Identify which cell holds the provided text, then report its [X, Y] central coordinate. 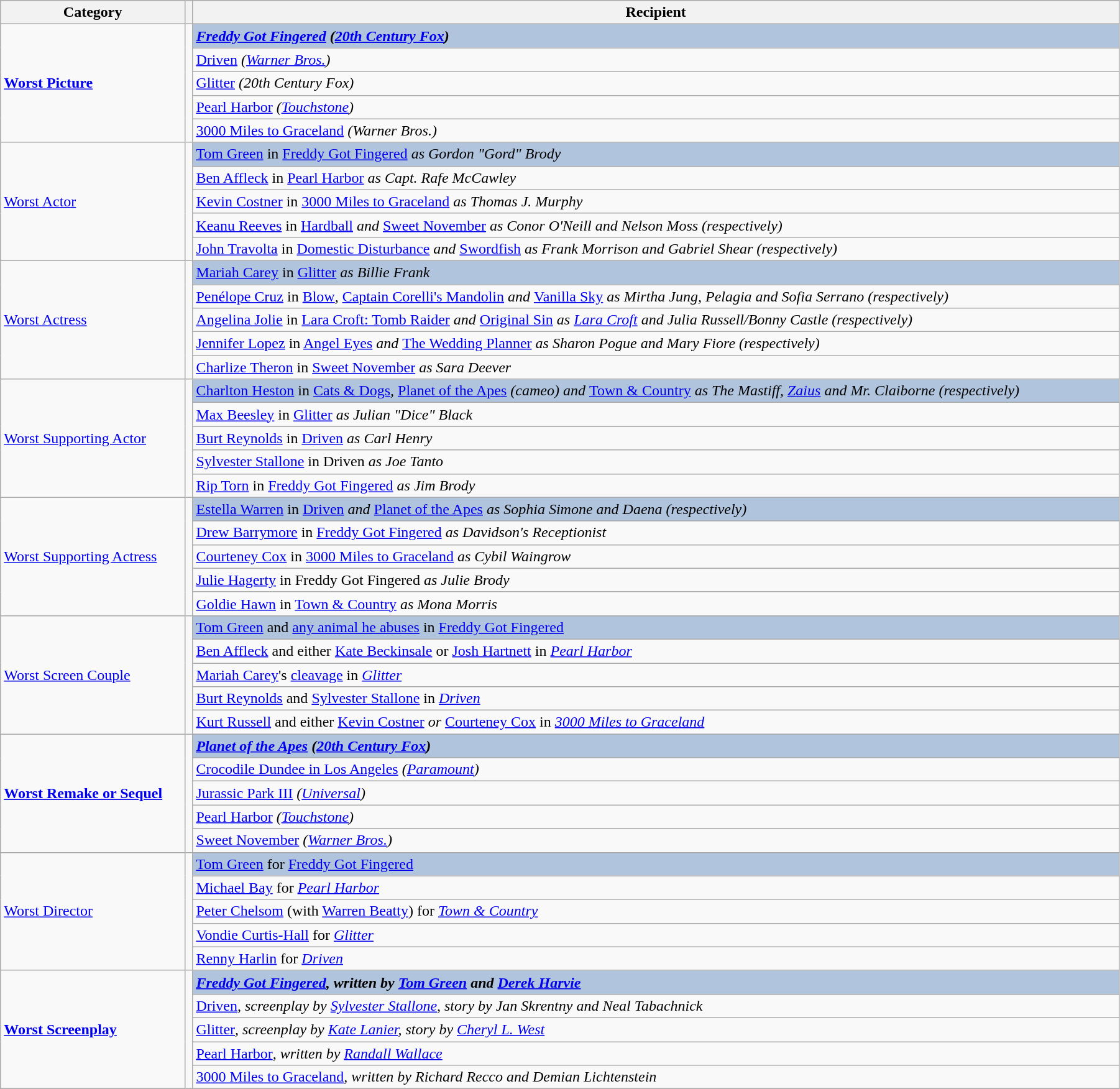
Ben Affleck in Pearl Harbor as Capt. Rafe McCawley [656, 178]
Glitter (20th Century Fox) [656, 83]
Worst Actor [93, 201]
3000 Miles to Graceland (Warner Bros.) [656, 131]
Tom Green for Freddy Got Fingered [656, 864]
Angelina Jolie in Lara Croft: Tomb Raider and Original Sin as Lara Croft and Julia Russell/Bonny Castle (respectively) [656, 320]
Julie Hagerty in Freddy Got Fingered as Julie Brody [656, 580]
Pearl Harbor, written by Randall Wallace [656, 1054]
Worst Remake or Sequel [93, 793]
Worst Picture [93, 83]
Keanu Reeves in Hardball and Sweet November as Conor O'Neill and Nelson Moss (respectively) [656, 225]
Peter Chelsom (with Warren Beatty) for Town & Country [656, 911]
Crocodile Dundee in Los Angeles (Paramount) [656, 770]
Jennifer Lopez in Angel Eyes and The Wedding Planner as Sharon Pogue and Mary Fiore (respectively) [656, 344]
Rip Torn in Freddy Got Fingered as Jim Brody [656, 485]
Max Beesley in Glitter as Julian "Dice" Black [656, 415]
Drew Barrymore in Freddy Got Fingered as Davidson's Receptionist [656, 533]
Mariah Carey in Glitter as Billie Frank [656, 272]
Worst Supporting Actress [93, 556]
Burt Reynolds in Driven as Carl Henry [656, 438]
Burt Reynolds and Sylvester Stallone in Driven [656, 699]
Freddy Got Fingered, written by Tom Green and Derek Harvie [656, 982]
Worst Screen Couple [93, 674]
Renny Harlin for Driven [656, 958]
Charlize Theron in Sweet November as Sara Deever [656, 367]
Recipient [656, 12]
Mariah Carey's cleavage in Glitter [656, 674]
Worst Actress [93, 319]
Charlton Heston in Cats & Dogs, Planet of the Apes (cameo) and Town & Country as The Mastiff, Zaius and Mr. Claiborne (respectively) [656, 391]
Ben Affleck and either Kate Beckinsale or Josh Hartnett in Pearl Harbor [656, 651]
3000 Miles to Graceland, written by Richard Recco and Demian Lichtenstein [656, 1077]
Planet of the Apes (20th Century Fox) [656, 746]
Tom Green and any animal he abuses in Freddy Got Fingered [656, 627]
Jurassic Park III (Universal) [656, 793]
Sylvester Stallone in Driven as Joe Tanto [656, 462]
Driven, screenplay by Sylvester Stallone, story by Jan Skrentny and Neal Tabachnick [656, 1006]
Kevin Costner in 3000 Miles to Graceland as Thomas J. Murphy [656, 201]
Estella Warren in Driven and Planet of the Apes as Sophia Simone and Daena (respectively) [656, 509]
Vondie Curtis-Hall for Glitter [656, 935]
Courteney Cox in 3000 Miles to Graceland as Cybil Waingrow [656, 556]
Freddy Got Fingered (20th Century Fox) [656, 36]
Glitter, screenplay by Kate Lanier, story by Cheryl L. West [656, 1029]
Worst Screenplay [93, 1029]
Goldie Hawn in Town & Country as Mona Morris [656, 604]
Kurt Russell and either Kevin Costner or Courteney Cox in 3000 Miles to Graceland [656, 722]
Penélope Cruz in Blow, Captain Corelli's Mandolin and Vanilla Sky as Mirtha Jung, Pelagia and Sofia Serrano (respectively) [656, 296]
Worst Director [93, 911]
Category [93, 12]
John Travolta in Domestic Disturbance and Swordfish as Frank Morrison and Gabriel Shear (respectively) [656, 249]
Worst Supporting Actor [93, 438]
Sweet November (Warner Bros.) [656, 840]
Michael Bay for Pearl Harbor [656, 888]
Tom Green in Freddy Got Fingered as Gordon "Gord" Brody [656, 154]
Driven (Warner Bros.) [656, 60]
